Output the (x, y) coordinate of the center of the cell containing the given text.  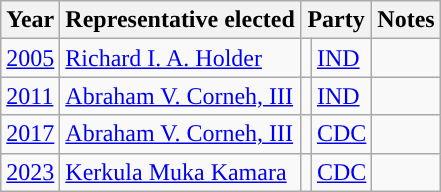
Representative elected (180, 20)
Party (336, 20)
2011 (30, 96)
2023 (30, 172)
Richard I. A. Holder (180, 58)
Kerkula Muka Kamara (180, 172)
2005 (30, 58)
Year (30, 20)
Notes (406, 20)
2017 (30, 134)
